Pinpoint the cell where the given text exists, returning its (x, y) midpoint coordinate. 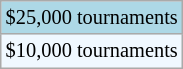
$10,000 tournaments (92, 51)
$25,000 tournaments (92, 17)
